Capture the cell that displays the provided text and extract its [x, y] central coordinate. 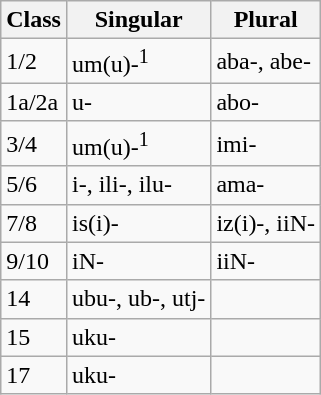
abo- [266, 102]
Plural [266, 20]
9/10 [34, 261]
17 [34, 375]
1a/2a [34, 102]
iiN- [266, 261]
iz(i)-, iiN- [266, 223]
ama- [266, 185]
i-, ili-, ilu- [138, 185]
7/8 [34, 223]
3/4 [34, 144]
is(i)- [138, 223]
Class [34, 20]
u- [138, 102]
15 [34, 337]
Singular [138, 20]
14 [34, 299]
imi- [266, 144]
ubu-, ub-, utj- [138, 299]
1/2 [34, 62]
iN- [138, 261]
aba-, abe- [266, 62]
5/6 [34, 185]
